Extract the (x, y) coordinate from the center of the cell holding the provided text.  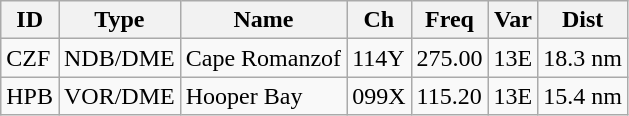
CZF (30, 58)
18.3 nm (583, 58)
Dist (583, 20)
Ch (379, 20)
275.00 (450, 58)
VOR/DME (119, 96)
15.4 nm (583, 96)
Hooper Bay (263, 96)
Freq (450, 20)
Name (263, 20)
NDB/DME (119, 58)
099X (379, 96)
ID (30, 20)
114Y (379, 58)
Var (513, 20)
115.20 (450, 96)
HPB (30, 96)
Type (119, 20)
Cape Romanzof (263, 58)
